Extract the (X, Y) coordinate from the center of the cell holding the provided text.  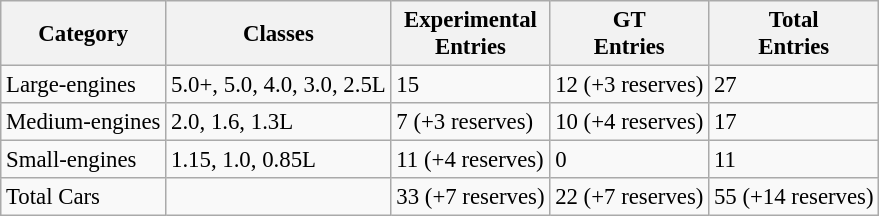
2.0, 1.6, 1.3L (278, 122)
Large-engines (84, 85)
Medium-engines (84, 122)
7 (+3 reserves) (470, 122)
Category (84, 34)
10 (+4 reserves) (630, 122)
Classes (278, 34)
GTEntries (630, 34)
TotalEntries (794, 34)
Total Cars (84, 197)
12 (+3 reserves) (630, 85)
11 (+4 reserves) (470, 160)
1.15, 1.0, 0.85L (278, 160)
17 (794, 122)
ExperimentalEntries (470, 34)
55 (+14 reserves) (794, 197)
33 (+7 reserves) (470, 197)
22 (+7 reserves) (630, 197)
5.0+, 5.0, 4.0, 3.0, 2.5L (278, 85)
11 (794, 160)
15 (470, 85)
27 (794, 85)
Small-engines (84, 160)
0 (630, 160)
